Return (x, y) of the center of cell containing provided text 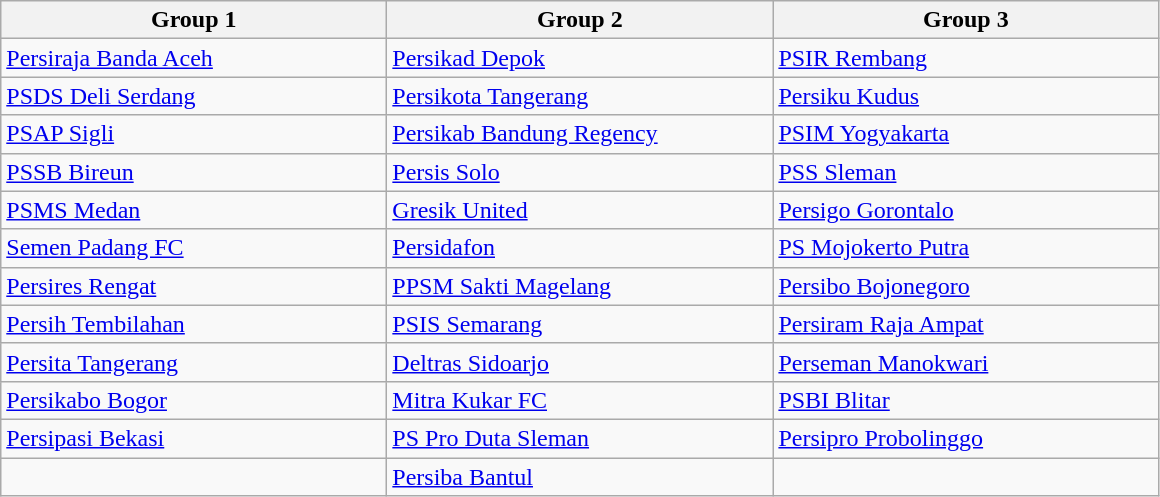
Group 2 (580, 20)
PS Pro Duta Sleman (580, 438)
PSMS Medan (194, 210)
Persiram Raja Ampat (966, 324)
Persires Rengat (194, 286)
PSIM Yogyakarta (966, 134)
PSIR Rembang (966, 58)
Deltras Sidoarjo (580, 362)
Group 3 (966, 20)
Persipro Probolinggo (966, 438)
PSSB Bireun (194, 172)
Group 1 (194, 20)
Persikabo Bogor (194, 400)
Persidafon (580, 248)
Persis Solo (580, 172)
PSBI Blitar (966, 400)
PPSM Sakti Magelang (580, 286)
Persipasi Bekasi (194, 438)
Persiku Kudus (966, 96)
Mitra Kukar FC (580, 400)
Persikad Depok (580, 58)
PSIS Semarang (580, 324)
Gresik United (580, 210)
Semen Padang FC (194, 248)
Persiba Bantul (580, 477)
PS Mojokerto Putra (966, 248)
Persigo Gorontalo (966, 210)
Persiraja Banda Aceh (194, 58)
PSS Sleman (966, 172)
Persibo Bojonegoro (966, 286)
Persikota Tangerang (580, 96)
Persih Tembilahan (194, 324)
PSAP Sigli (194, 134)
PSDS Deli Serdang (194, 96)
Persita Tangerang (194, 362)
Perseman Manokwari (966, 362)
Persikab Bandung Regency (580, 134)
